Pinpoint the cell where the given text exists, returning its (X, Y) midpoint coordinate. 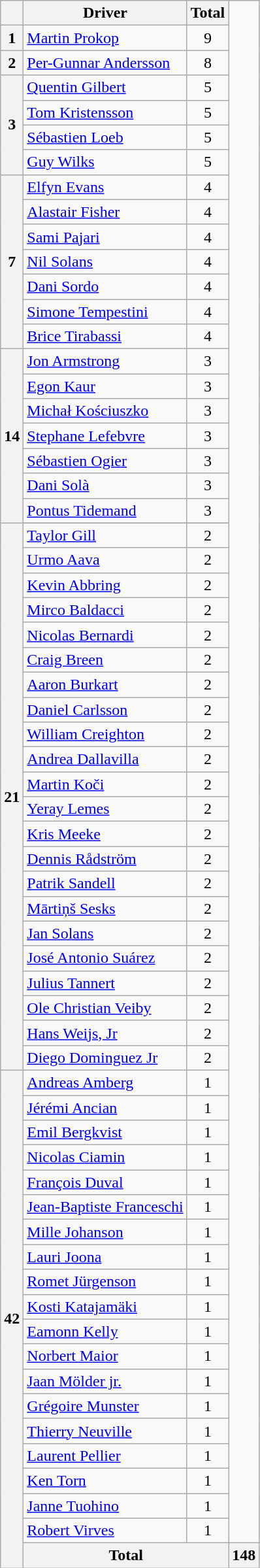
Eamonn Kelly (105, 1331)
Aaron Burkart (105, 684)
14 (12, 436)
Jaan Mölder jr. (105, 1381)
Ken Torn (105, 1480)
21 (12, 796)
Ole Christian Veiby (105, 1008)
Jérémi Ancian (105, 1108)
Julius Tannert (105, 983)
Jan Solans (105, 933)
Michał Kościuszko (105, 411)
Kris Meeke (105, 834)
Craig Breen (105, 659)
148 (244, 1556)
Yeray Lemes (105, 809)
Taylor Gill (105, 535)
Diego Dominguez Jr (105, 1058)
Nil Solans (105, 261)
Janne Tuohino (105, 1505)
Sébastien Ogier (105, 461)
Kosti Katajamäki (105, 1307)
Brice Tirabassi (105, 337)
Martin Prokop (105, 38)
Andreas Amberg (105, 1082)
Quentin Gilbert (105, 88)
Jean-Baptiste Franceschi (105, 1207)
Tom Kristensson (105, 112)
Dani Sordo (105, 286)
Mārtiņš Sesks (105, 909)
Daniel Carlsson (105, 709)
Mirco Baldacci (105, 610)
Kevin Abbring (105, 585)
Hans Weijs, Jr (105, 1033)
Grégoire Munster (105, 1406)
Egon Kaur (105, 386)
Romet Jürgenson (105, 1282)
Dani Solà (105, 486)
Sébastien Loeb (105, 137)
Nicolas Bernardi (105, 635)
Sami Pajari (105, 237)
Mille Johanson (105, 1232)
Jon Armstrong (105, 361)
Laurent Pellier (105, 1456)
Martin Koči (105, 784)
Driver (105, 13)
Alastair Fisher (105, 212)
Robert Virves (105, 1531)
Pontus Tidemand (105, 510)
Dennis Rådström (105, 859)
Simone Tempestini (105, 312)
Lauri Joona (105, 1257)
José Antonio Suárez (105, 958)
Per-Gunnar Andersson (105, 63)
Urmo Aava (105, 560)
Emil Bergkvist (105, 1133)
Norbert Maior (105, 1356)
Andrea Dallavilla (105, 759)
Thierry Neuville (105, 1431)
8 (208, 63)
Elfyn Evans (105, 187)
9 (208, 38)
42 (12, 1319)
François Duval (105, 1182)
William Creighton (105, 735)
Patrik Sandell (105, 884)
7 (12, 261)
Guy Wilks (105, 162)
Nicolas Ciamin (105, 1158)
Stephane Lefebvre (105, 436)
